Provide the [X, Y] coordinate of the cell's center where the given text is located.  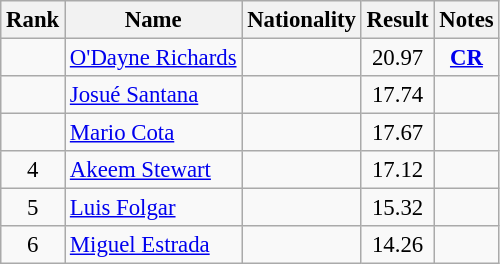
Mario Cota [154, 133]
Miguel Estrada [154, 245]
17.74 [398, 95]
Luis Folgar [154, 208]
Nationality [302, 20]
CR [466, 58]
O'Dayne Richards [154, 58]
Notes [466, 20]
5 [33, 208]
4 [33, 170]
14.26 [398, 245]
Result [398, 20]
6 [33, 245]
Rank [33, 20]
Name [154, 20]
20.97 [398, 58]
15.32 [398, 208]
Josué Santana [154, 95]
17.67 [398, 133]
Akeem Stewart [154, 170]
17.12 [398, 170]
